Scan for the cell matching the given text and deliver its [x, y] coordinate at center. 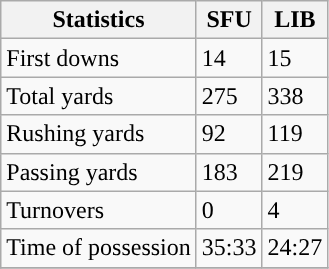
219 [295, 172]
Passing yards [99, 172]
24:27 [295, 248]
338 [295, 96]
Rushing yards [99, 134]
0 [229, 210]
119 [295, 134]
Total yards [99, 96]
15 [295, 58]
35:33 [229, 248]
Statistics [99, 20]
SFU [229, 20]
Turnovers [99, 210]
Time of possession [99, 248]
275 [229, 96]
First downs [99, 58]
92 [229, 134]
183 [229, 172]
LIB [295, 20]
4 [295, 210]
14 [229, 58]
